Output the [X, Y] coordinate of the center of the cell containing the given text.  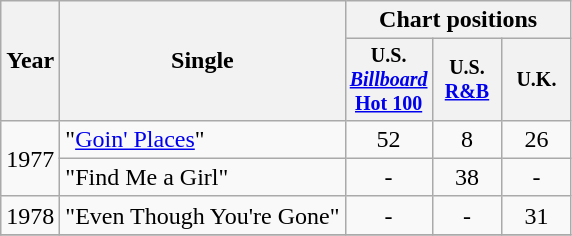
U.K. [536, 80]
1977 [30, 158]
U.S. Billboard Hot 100 [388, 80]
U.S. R&B [466, 80]
38 [466, 177]
31 [536, 215]
"Even Though You're Gone" [202, 215]
1978 [30, 215]
Chart positions [458, 20]
"Find Me a Girl" [202, 177]
Single [202, 61]
26 [536, 139]
8 [466, 139]
"Goin' Places" [202, 139]
52 [388, 139]
Year [30, 61]
